Pinpoint the cell where the given text exists, returning its (x, y) midpoint coordinate. 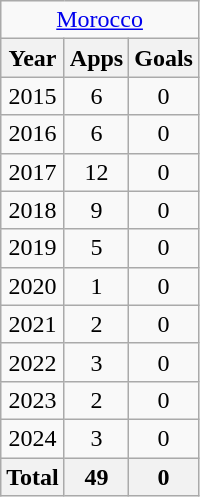
2020 (33, 286)
5 (96, 248)
2019 (33, 248)
Total (33, 477)
2015 (33, 96)
Goals (164, 58)
2024 (33, 438)
2018 (33, 210)
Apps (96, 58)
2023 (33, 400)
Year (33, 58)
9 (96, 210)
1 (96, 286)
2021 (33, 324)
12 (96, 172)
2016 (33, 134)
2017 (33, 172)
Morocco (100, 20)
2022 (33, 362)
49 (96, 477)
